Provide the (X, Y) coordinate of the cell's center where the given text is located.  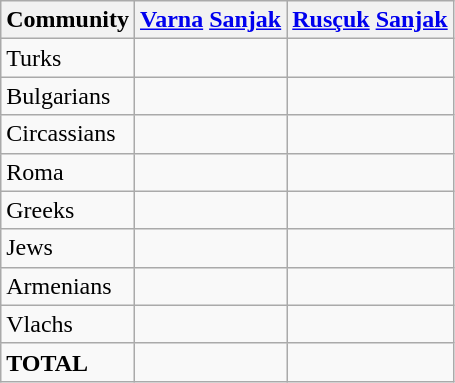
Rusçuk Sanjak (370, 20)
Greeks (68, 210)
Jews (68, 248)
TOTAL (68, 362)
Circassians (68, 134)
Bulgarians (68, 96)
Roma (68, 172)
Vlachs (68, 324)
Community (68, 20)
Armenians (68, 286)
Turks (68, 58)
Varna Sanjak (210, 20)
